Scan for the cell matching the given text and deliver its (X, Y) coordinate at center. 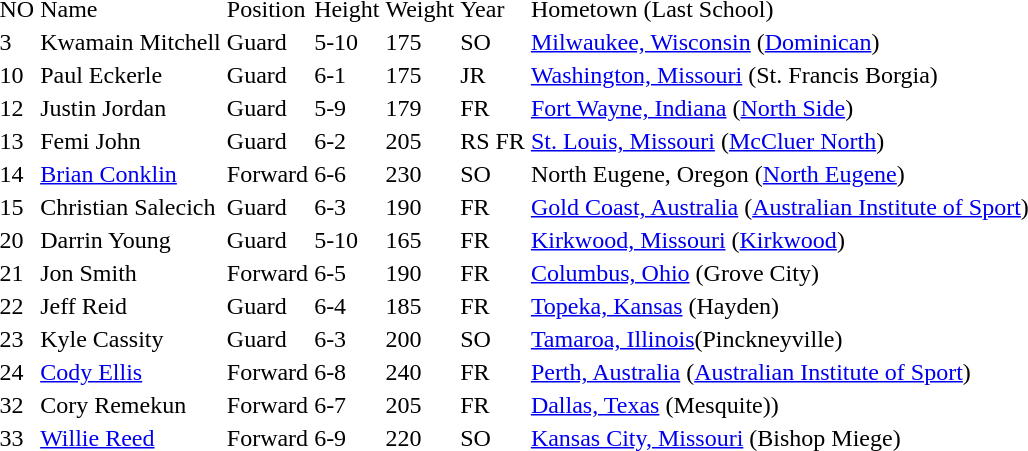
RS FR (493, 141)
Brian Conklin (131, 174)
JR (493, 75)
6-1 (347, 75)
6-5 (347, 273)
6-4 (347, 306)
Kwamain Mitchell (131, 42)
200 (420, 339)
165 (420, 240)
6-2 (347, 141)
5-9 (347, 108)
179 (420, 108)
230 (420, 174)
Darrin Young (131, 240)
Paul Eckerle (131, 75)
6-7 (347, 405)
Cory Remekun (131, 405)
6-8 (347, 372)
Kyle Cassity (131, 339)
Jeff Reid (131, 306)
6-6 (347, 174)
240 (420, 372)
Jon Smith (131, 273)
Justin Jordan (131, 108)
Christian Salecich (131, 207)
Femi John (131, 141)
185 (420, 306)
Cody Ellis (131, 372)
